Locate the cell with the specified text and output its (x, y) center coordinate. 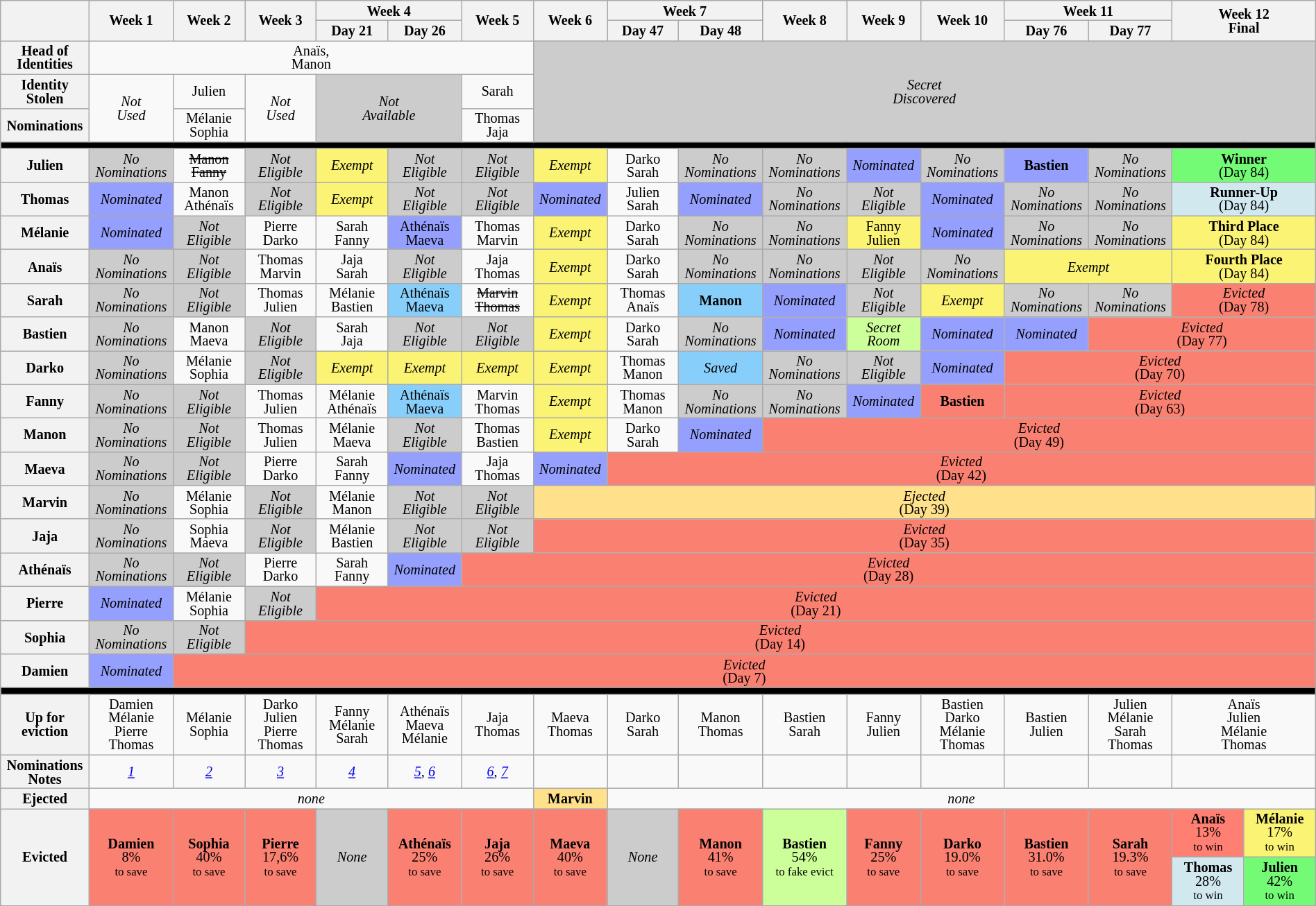
Day 21 (353, 31)
Athénaïs (45, 570)
Evicted(Day 35) (925, 537)
NominationsNotes (45, 773)
Up for eviction (45, 725)
Third Place(Day 84) (1244, 233)
JajaSarah (353, 266)
SecretDiscovered (925, 92)
Week 7 (685, 11)
Sophia (45, 637)
Anaïs,Manon (311, 58)
Jaja26%to save (497, 857)
AnaïsJulienMélanieThomas (1244, 725)
Jaja (45, 537)
Anaïs13%to win (1208, 833)
6, 7 (497, 773)
SophiaMaeva (208, 537)
Bastien31.0%to save (1047, 857)
Bastien54%to fake evict (805, 857)
NotAvailable (389, 108)
JulienMélanieSarahThomas (1130, 725)
Nominations (45, 125)
MélanieManon (353, 502)
JulienSarah (643, 200)
Week 2 (208, 21)
Week 11 (1088, 11)
Pierre (45, 604)
Fanny25%to save (884, 857)
SecretRoom (884, 334)
ManonMaeva (208, 334)
Evicted(Day 14) (780, 637)
Fourth Place(Day 84) (1244, 266)
Maeva40%to save (570, 857)
BastienJulien (1047, 725)
Week 1 (130, 21)
Ejected (45, 799)
DamienMélaniePierreThomas (130, 725)
Day 77 (1130, 31)
Evicted(Day 70) (1160, 368)
SarahJaja (353, 334)
ManonFanny (208, 166)
Winner(Day 84) (1244, 166)
Week 5 (497, 21)
Darko (45, 368)
Mélanie (45, 233)
Pierre17,6%to save (280, 857)
ThomasJaja (497, 125)
Evicted(Day 49) (1040, 436)
Evicted(Day 78) (1244, 301)
4 (353, 773)
Darko19.0%to save (962, 857)
Week 6 (570, 21)
IdentityStolen (45, 92)
Day 48 (720, 31)
Sarah19.3%to save (1130, 857)
Day 76 (1047, 31)
Evicted(Day 28) (888, 570)
Week 10 (962, 21)
Week 4 (389, 11)
Julien42%to win (1280, 882)
5, 6 (425, 773)
Ejected(Day 39) (925, 502)
Fanny (45, 401)
Sophia40%to save (208, 857)
DarkoJulienPierreThomas (280, 725)
FannyMélanieSarah (353, 725)
Thomas28%to win (1208, 882)
MélanieAthénaïs (353, 401)
BastienDarkoMélanieThomas (962, 725)
Head ofIdentities (45, 58)
Damien (45, 672)
Week 8 (805, 21)
Week 12Final (1244, 21)
Mélanie17%to win (1280, 833)
Day 26 (425, 31)
Evicted (45, 857)
AthénaïsMaevaMélanie (425, 725)
MélanieMaeva (353, 436)
1 (130, 773)
3 (280, 773)
Runner-Up(Day 84) (1244, 200)
ManonThomas (720, 725)
Evicted(Day 63) (1160, 401)
Evicted(Day 7) (744, 672)
Week 3 (280, 21)
Evicted(Day 77) (1202, 334)
Evicted(Day 42) (962, 469)
Athénaïs25%to save (425, 857)
ManonAthénaïs (208, 200)
Anaïs (45, 266)
BastienSarah (805, 725)
Manon41%to save (720, 857)
Damien8%to save (130, 857)
Maeva (45, 469)
ThomasBastien (497, 436)
Week 9 (884, 21)
2 (208, 773)
Saved (720, 368)
ThomasAnaïs (643, 301)
MaevaThomas (570, 725)
Day 47 (643, 31)
Thomas (45, 200)
Evicted(Day 21) (816, 604)
